Scan for the cell matching the given text and deliver its [X, Y] coordinate at center. 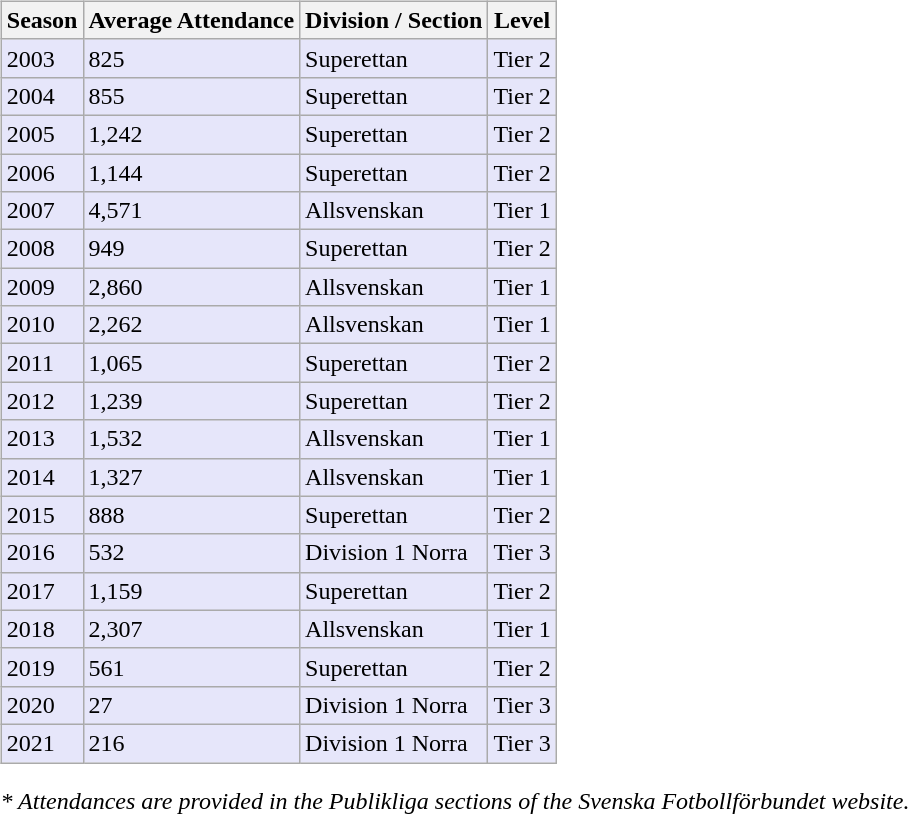
2007 [42, 211]
1,532 [192, 439]
532 [192, 553]
2008 [42, 249]
2021 [42, 743]
2005 [42, 134]
2004 [42, 96]
2006 [42, 173]
1,242 [192, 134]
888 [192, 515]
2009 [42, 287]
2013 [42, 439]
1,065 [192, 363]
1,239 [192, 401]
1,159 [192, 591]
4,571 [192, 211]
855 [192, 96]
2,307 [192, 629]
2016 [42, 553]
2012 [42, 401]
2019 [42, 667]
2,860 [192, 287]
2015 [42, 515]
2010 [42, 325]
Average Attendance [192, 20]
2011 [42, 363]
Level [522, 20]
825 [192, 58]
949 [192, 249]
2020 [42, 705]
2,262 [192, 325]
216 [192, 743]
Season [42, 20]
2014 [42, 477]
2017 [42, 591]
1,144 [192, 173]
2003 [42, 58]
Division / Section [394, 20]
561 [192, 667]
27 [192, 705]
1,327 [192, 477]
2018 [42, 629]
